Search for the cell housing the specified text and yield its [x, y] center coordinate. 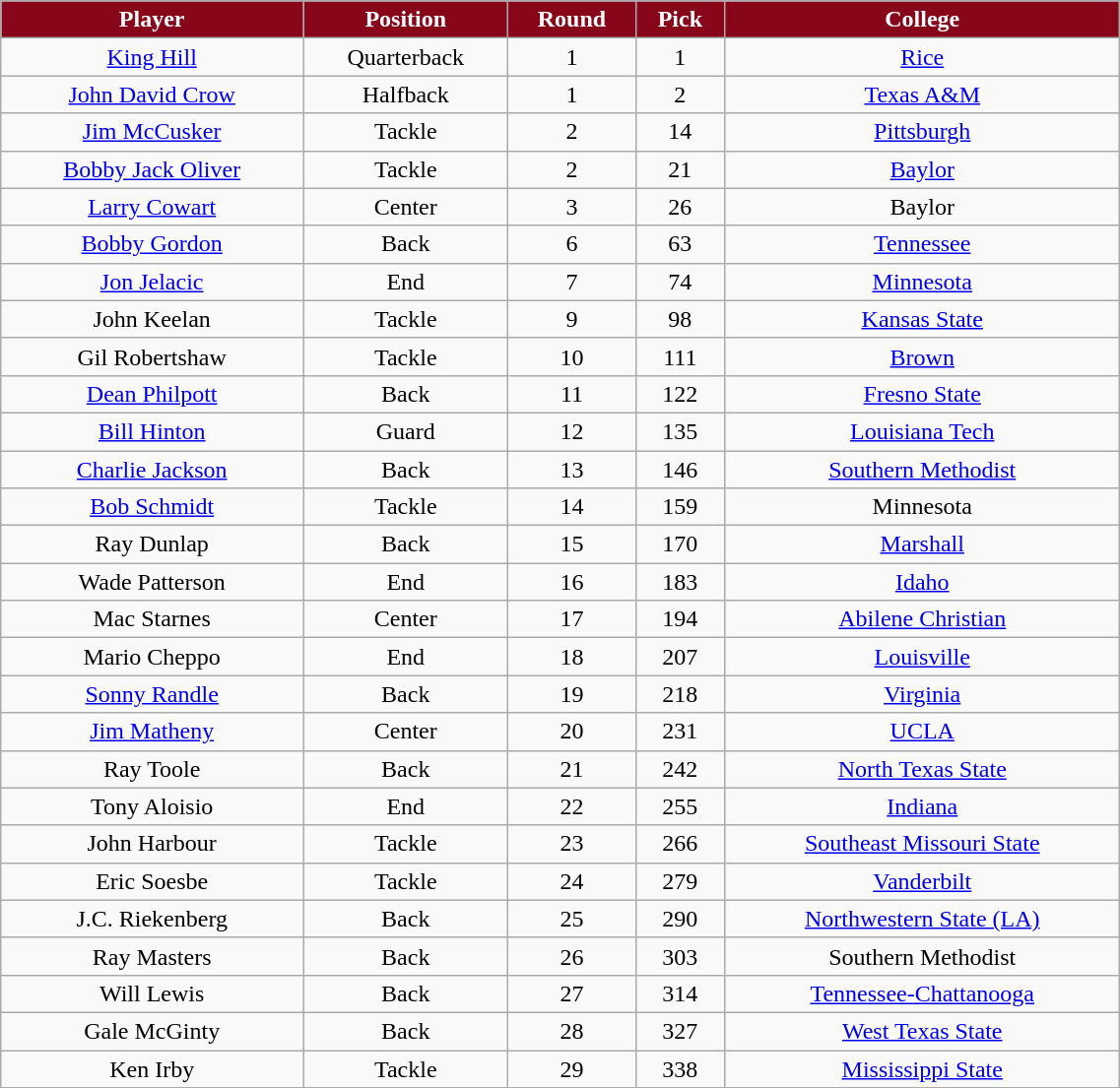
29 [571, 1068]
242 [680, 769]
West Texas State [922, 1031]
16 [571, 582]
63 [680, 244]
327 [680, 1031]
338 [680, 1068]
122 [680, 394]
Gil Robertshaw [152, 356]
27 [571, 993]
Round [571, 20]
Ray Masters [152, 956]
Pick [680, 20]
314 [680, 993]
Northwestern State (LA) [922, 919]
23 [571, 844]
231 [680, 732]
Bob Schmidt [152, 507]
Fresno State [922, 394]
Quarterback [406, 57]
Vanderbilt [922, 881]
Tony Aloisio [152, 806]
Rice [922, 57]
Marshall [922, 544]
Ray Toole [152, 769]
18 [571, 657]
279 [680, 881]
194 [680, 619]
Larry Cowart [152, 207]
12 [571, 431]
170 [680, 544]
207 [680, 657]
218 [680, 694]
22 [571, 806]
Will Lewis [152, 993]
Kansas State [922, 319]
7 [571, 282]
28 [571, 1031]
Louisiana Tech [922, 431]
North Texas State [922, 769]
111 [680, 356]
Halfback [406, 95]
Tennessee-Chattanooga [922, 993]
Charlie Jackson [152, 470]
Brown [922, 356]
Bill Hinton [152, 431]
266 [680, 844]
6 [571, 244]
King Hill [152, 57]
Jim Matheny [152, 732]
135 [680, 431]
13 [571, 470]
John Keelan [152, 319]
9 [571, 319]
Idaho [922, 582]
183 [680, 582]
UCLA [922, 732]
Sonny Randle [152, 694]
Ray Dunlap [152, 544]
Gale McGinty [152, 1031]
J.C. Riekenberg [152, 919]
John David Crow [152, 95]
Southeast Missouri State [922, 844]
Bobby Gordon [152, 244]
Virginia [922, 694]
Mississippi State [922, 1068]
Bobby Jack Oliver [152, 169]
Indiana [922, 806]
17 [571, 619]
Abilene Christian [922, 619]
98 [680, 319]
College [922, 20]
Eric Soesbe [152, 881]
3 [571, 207]
Louisville [922, 657]
19 [571, 694]
Ken Irby [152, 1068]
Position [406, 20]
10 [571, 356]
Guard [406, 431]
146 [680, 470]
Wade Patterson [152, 582]
24 [571, 881]
74 [680, 282]
255 [680, 806]
Jim McCusker [152, 132]
Pittsburgh [922, 132]
Mario Cheppo [152, 657]
Jon Jelacic [152, 282]
Mac Starnes [152, 619]
John Harbour [152, 844]
11 [571, 394]
290 [680, 919]
25 [571, 919]
159 [680, 507]
303 [680, 956]
15 [571, 544]
Dean Philpott [152, 394]
20 [571, 732]
Texas A&M [922, 95]
Player [152, 20]
Tennessee [922, 244]
